For the text-containing cell, return its midpoint in (X, Y) coordinate format. 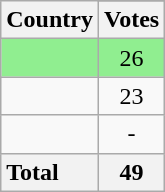
Country (50, 20)
- (131, 134)
23 (131, 96)
Total (50, 172)
49 (131, 172)
26 (131, 58)
Votes (131, 20)
